For the text-containing cell, return its midpoint in [X, Y] coordinate format. 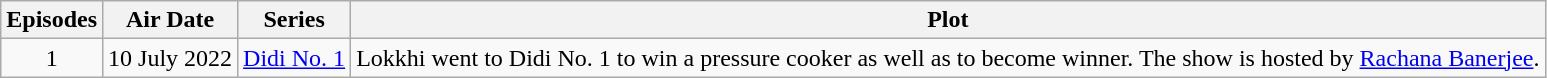
Series [294, 20]
Lokkhi went to Didi No. 1 to win a pressure cooker as well as to become winner. The show is hosted by Rachana Banerjee. [948, 58]
10 July 2022 [170, 58]
Didi No. 1 [294, 58]
1 [52, 58]
Episodes [52, 20]
Plot [948, 20]
Air Date [170, 20]
